Return [X, Y] of the center of cell containing provided text 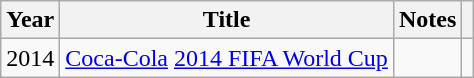
Title [227, 20]
Notes [427, 20]
2014 [30, 58]
Coca-Cola 2014 FIFA World Cup [227, 58]
Year [30, 20]
